Detect which cell encompasses the target text, then output its (x, y) center coordinate. 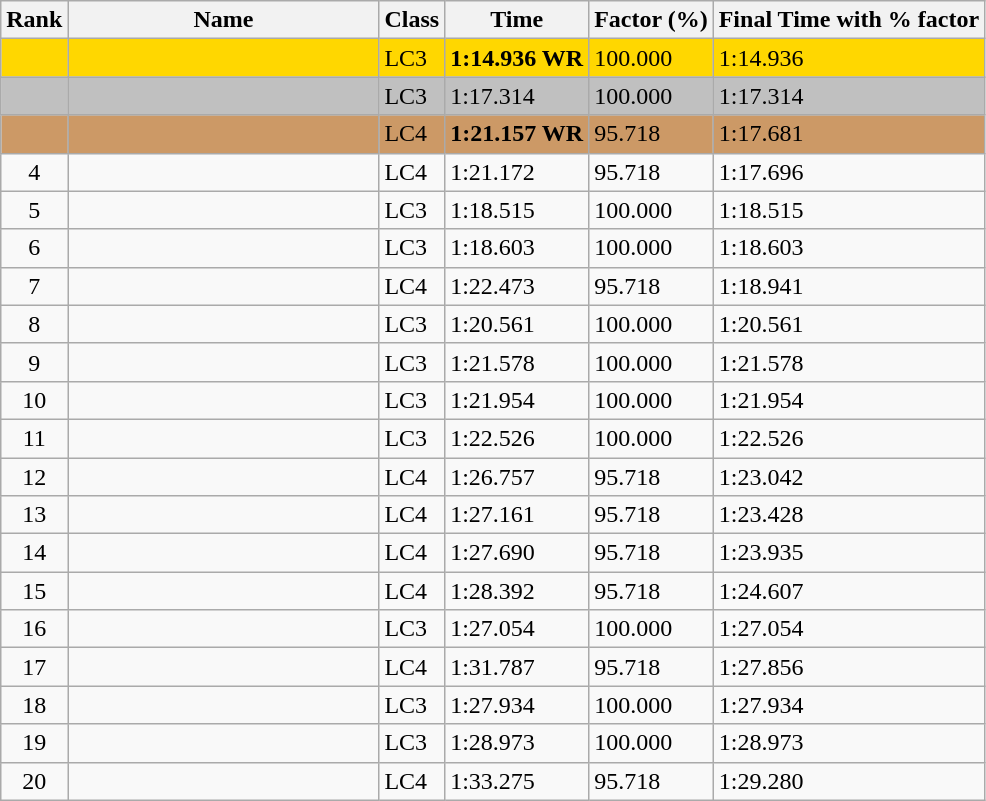
1:23.042 (849, 477)
19 (34, 743)
1:33.275 (517, 781)
1:28.392 (517, 591)
4 (34, 172)
Final Time with % factor (849, 20)
14 (34, 553)
10 (34, 400)
16 (34, 629)
6 (34, 248)
1:14.936 WR (517, 58)
1:23.428 (849, 515)
1:31.787 (517, 667)
13 (34, 515)
11 (34, 438)
20 (34, 781)
8 (34, 324)
1:23.935 (849, 553)
1:27.161 (517, 515)
1:18.941 (849, 286)
1:27.856 (849, 667)
15 (34, 591)
5 (34, 210)
9 (34, 362)
1:27.690 (517, 553)
7 (34, 286)
Class (412, 20)
1:29.280 (849, 781)
Rank (34, 20)
Name (224, 20)
12 (34, 477)
1:17.681 (849, 134)
18 (34, 705)
Factor (%) (652, 20)
1:24.607 (849, 591)
1:21.157 WR (517, 134)
1:21.172 (517, 172)
1:26.757 (517, 477)
17 (34, 667)
1:14.936 (849, 58)
Time (517, 20)
1:17.696 (849, 172)
1:22.473 (517, 286)
